Locate the cell with the specified text and output its [x, y] center coordinate. 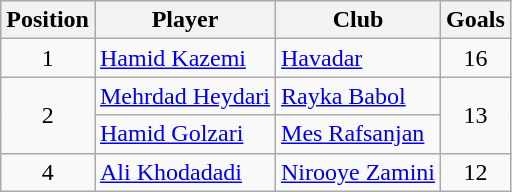
Club [358, 20]
Havadar [358, 58]
Hamid Kazemi [184, 58]
Mes Rafsanjan [358, 134]
13 [476, 115]
Position [48, 20]
Mehrdad Heydari [184, 96]
Rayka Babol [358, 96]
1 [48, 58]
12 [476, 172]
Player [184, 20]
16 [476, 58]
Goals [476, 20]
Nirooye Zamini [358, 172]
2 [48, 115]
Ali Khodadadi [184, 172]
Hamid Golzari [184, 134]
4 [48, 172]
